Search for the cell housing the specified text and yield its [X, Y] center coordinate. 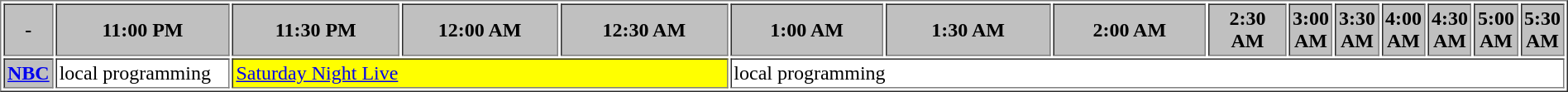
- [28, 30]
Saturday Night Live [480, 73]
3:00 AM [1310, 30]
2:30 AM [1248, 30]
5:30 AM [1542, 30]
11:30 PM [316, 30]
11:00 PM [142, 30]
5:00 AM [1495, 30]
NBC [28, 73]
12:00 AM [480, 30]
1:30 AM [968, 30]
1:00 AM [807, 30]
4:00 AM [1403, 30]
4:30 AM [1449, 30]
2:00 AM [1130, 30]
12:30 AM [644, 30]
3:30 AM [1356, 30]
